Locate the cell with the specified text and output its (x, y) center coordinate. 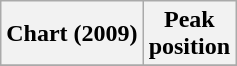
Chart (2009) (72, 34)
Peakposition (189, 34)
